Output the (X, Y) coordinate of the center of the cell containing the given text.  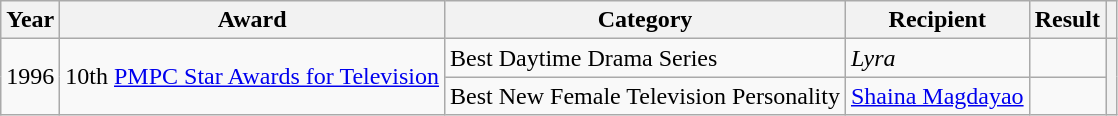
Lyra (937, 58)
Award (252, 20)
Year (30, 20)
Recipient (937, 20)
Shaina Magdayao (937, 96)
Category (646, 20)
Best Daytime Drama Series (646, 58)
10th PMPC Star Awards for Television (252, 77)
Best New Female Television Personality (646, 96)
1996 (30, 77)
Result (1067, 20)
